From the cell containing the given text, extract its center point as [x, y] coordinate. 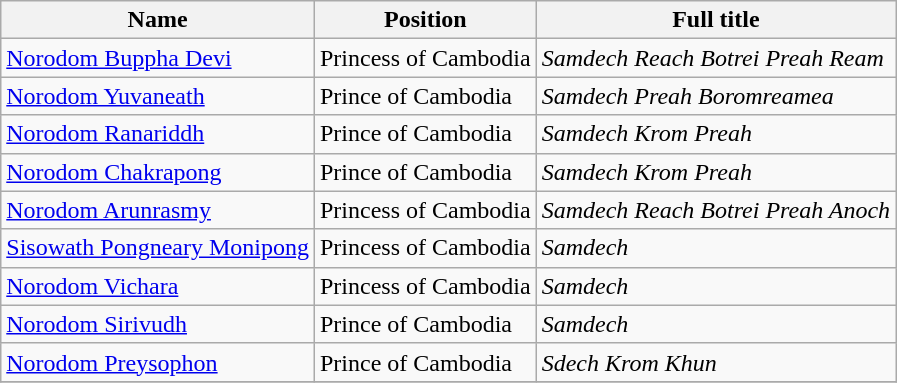
Sdech Krom Khun [716, 362]
Norodom Chakrapong [158, 172]
Norodom Arunrasmy [158, 210]
Position [425, 20]
Sisowath Pongneary Monipong [158, 248]
Name [158, 20]
Samdech Preah Boromreamea [716, 96]
Full title [716, 20]
Samdech Reach Botrei Preah Anoch [716, 210]
Norodom Yuvaneath [158, 96]
Norodom Preysophon [158, 362]
Norodom Vichara [158, 286]
Norodom Buppha Devi [158, 58]
Norodom Ranariddh [158, 134]
Norodom Sirivudh [158, 324]
Samdech Reach Botrei Preah Ream [716, 58]
